Scan for the cell matching the given text and deliver its (X, Y) coordinate at center. 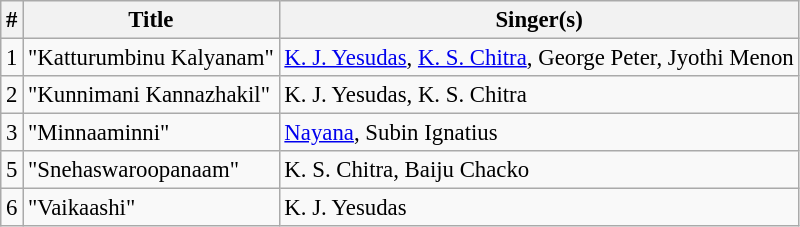
K. J. Yesudas, K. S. Chitra, George Peter, Jyothi Menon (539, 58)
3 (12, 133)
"Kunnimani Kannazhakil" (151, 95)
1 (12, 58)
# (12, 20)
5 (12, 170)
Nayana, Subin Ignatius (539, 133)
K. J. Yesudas (539, 208)
2 (12, 95)
Title (151, 20)
"Snehaswaroopanaam" (151, 170)
Singer(s) (539, 20)
"Katturumbinu Kalyanam" (151, 58)
K. J. Yesudas, K. S. Chitra (539, 95)
"Vaikaashi" (151, 208)
K. S. Chitra, Baiju Chacko (539, 170)
"Minnaaminni" (151, 133)
6 (12, 208)
